Return the (X, Y) coordinate for the center point of the cell that contains the specified text.  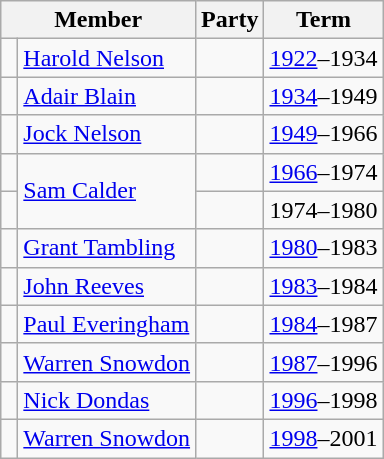
John Reeves (107, 286)
1934–1949 (324, 96)
Adair Blain (107, 96)
Nick Dondas (107, 400)
1922–1934 (324, 58)
Sam Calder (107, 191)
1980–1983 (324, 248)
1987–1996 (324, 362)
Grant Tambling (107, 248)
Party (230, 20)
Jock Nelson (107, 134)
1996–1998 (324, 400)
Paul Everingham (107, 324)
Harold Nelson (107, 58)
1998–2001 (324, 438)
Member (98, 20)
1966–1974 (324, 172)
1974–1980 (324, 210)
Term (324, 20)
1983–1984 (324, 286)
1984–1987 (324, 324)
1949–1966 (324, 134)
